Detect which cell encompasses the target text, then output its [x, y] center coordinate. 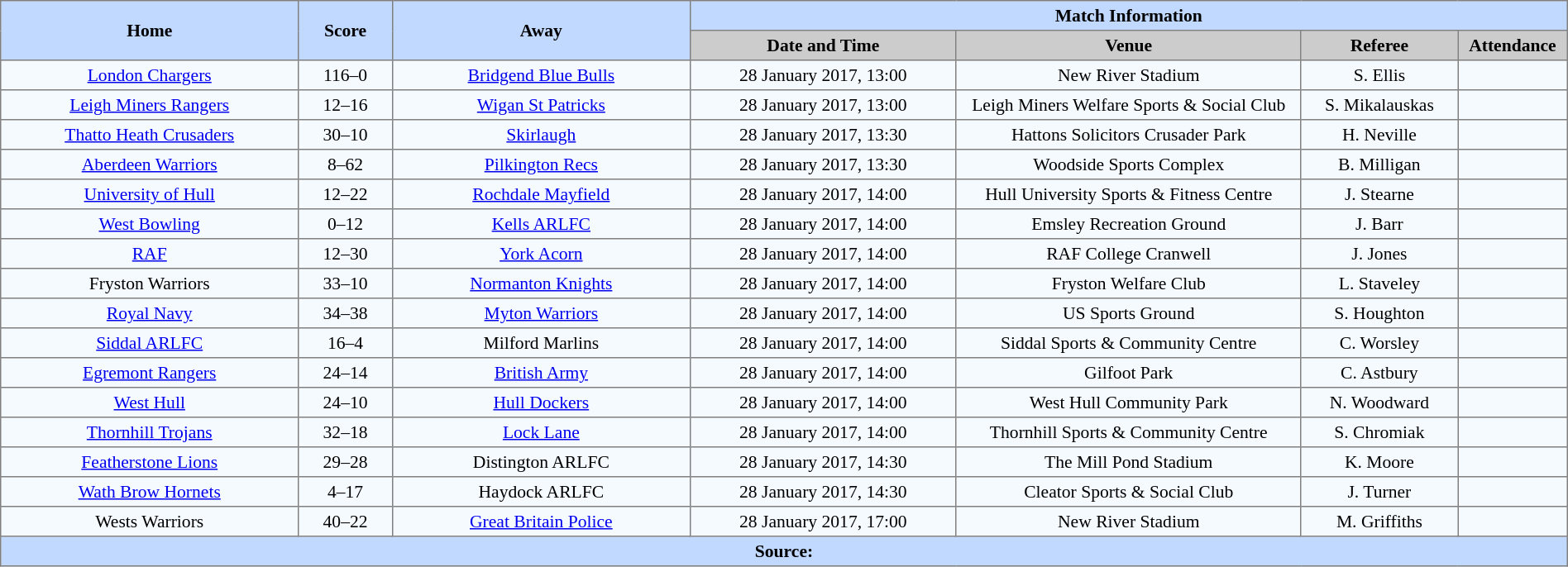
34–38 [346, 313]
Milford Marlins [541, 343]
West Hull [150, 403]
The Mill Pond Stadium [1128, 462]
Fryston Warriors [150, 283]
12–22 [346, 194]
Referee [1379, 45]
Cleator Sports & Social Club [1128, 492]
Great Britain Police [541, 522]
Home [150, 31]
B. Milligan [1379, 164]
Woodside Sports Complex [1128, 164]
C. Astbury [1379, 373]
12–30 [346, 254]
Hattons Solicitors Crusader Park [1128, 135]
Away [541, 31]
Featherstone Lions [150, 462]
Emsley Recreation Ground [1128, 224]
H. Neville [1379, 135]
Leigh Miners Rangers [150, 105]
33–10 [346, 283]
30–10 [346, 135]
J. Barr [1379, 224]
Thornhill Sports & Community Centre [1128, 432]
Thatto Heath Crusaders [150, 135]
32–18 [346, 432]
Thornhill Trojans [150, 432]
British Army [541, 373]
US Sports Ground [1128, 313]
Pilkington Recs [541, 164]
London Chargers [150, 75]
Hull Dockers [541, 403]
York Acorn [541, 254]
28 January 2017, 17:00 [823, 522]
Fryston Welfare Club [1128, 283]
Myton Warriors [541, 313]
Royal Navy [150, 313]
West Hull Community Park [1128, 403]
Aberdeen Warriors [150, 164]
University of Hull [150, 194]
Normanton Knights [541, 283]
J. Stearne [1379, 194]
N. Woodward [1379, 403]
Siddal Sports & Community Centre [1128, 343]
S. Ellis [1379, 75]
Skirlaugh [541, 135]
Attendance [1513, 45]
K. Moore [1379, 462]
Venue [1128, 45]
Rochdale Mayfield [541, 194]
Date and Time [823, 45]
4–17 [346, 492]
Distington ARLFC [541, 462]
M. Griffiths [1379, 522]
Match Information [1128, 16]
Lock Lane [541, 432]
40–22 [346, 522]
Score [346, 31]
RAF College Cranwell [1128, 254]
Siddal ARLFC [150, 343]
16–4 [346, 343]
Hull University Sports & Fitness Centre [1128, 194]
S. Mikalauskas [1379, 105]
Wath Brow Hornets [150, 492]
Wests Warriors [150, 522]
8–62 [346, 164]
L. Staveley [1379, 283]
RAF [150, 254]
116–0 [346, 75]
Wigan St Patricks [541, 105]
J. Jones [1379, 254]
Gilfoot Park [1128, 373]
24–14 [346, 373]
Leigh Miners Welfare Sports & Social Club [1128, 105]
Haydock ARLFC [541, 492]
Kells ARLFC [541, 224]
0–12 [346, 224]
12–16 [346, 105]
West Bowling [150, 224]
29–28 [346, 462]
Bridgend Blue Bulls [541, 75]
J. Turner [1379, 492]
Source: [784, 551]
24–10 [346, 403]
S. Houghton [1379, 313]
Egremont Rangers [150, 373]
S. Chromiak [1379, 432]
C. Worsley [1379, 343]
